Return the (x, y) coordinate for the center point of the cell that contains the specified text.  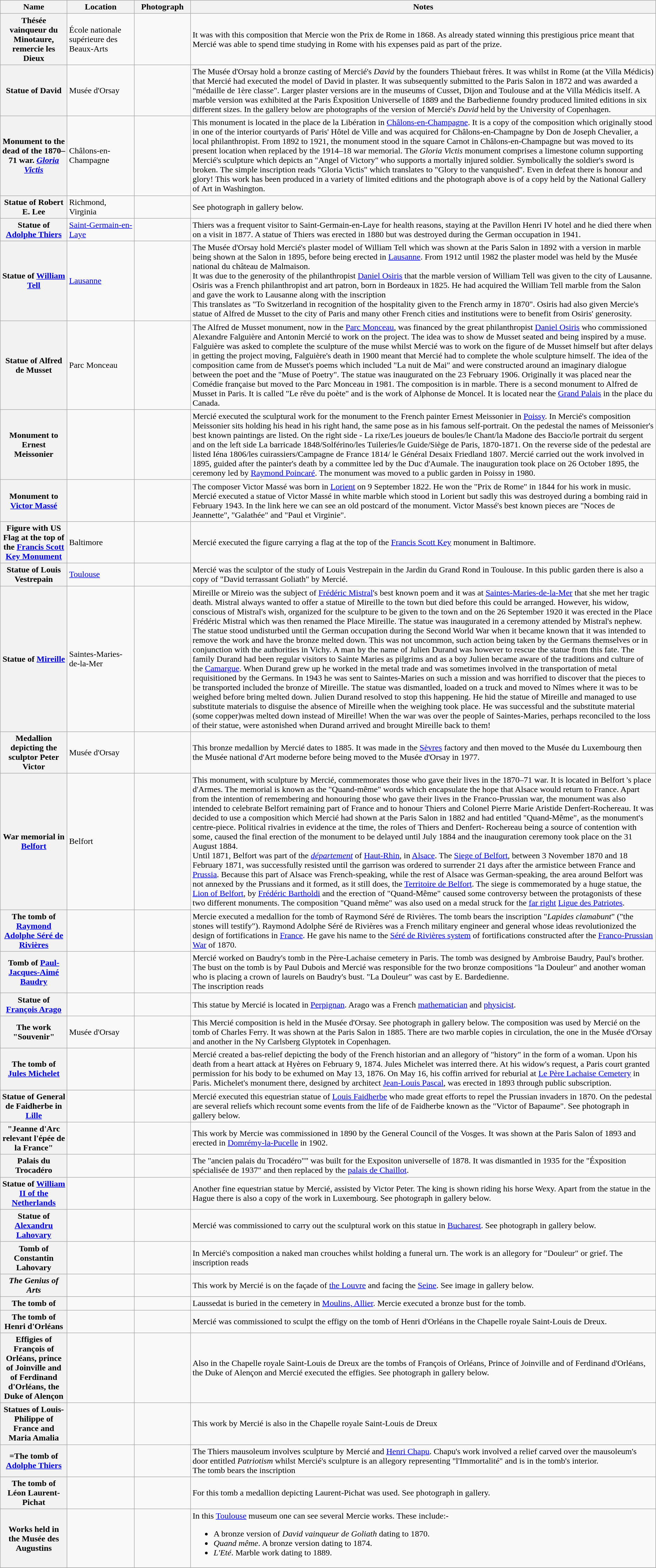
Toulouse (101, 575)
Statue of Mireille (34, 659)
Statue of David (34, 90)
Tomb of Paul-Jacques-Aimé Baudry (34, 972)
Figure with US Flag at the top of the Francis Scott Key Monument (34, 542)
Statue of General de Faidherbe in Lille (34, 1106)
Châlons-en-Champagne (101, 156)
"Jeanne d'Arc relevant l'épée de la France" (34, 1138)
The tomb of Raymond Adolphe Séré de Rivières (34, 930)
Statue of Alexandru Lahovary (34, 1225)
Statues of Louis-Philippe of France and Maria Amalia (34, 1424)
The tomb of (34, 1303)
Medallion depicting the sculptor Peter Victor (34, 752)
In Mercié's composition a naked man crouches whilst holding a funeral urn. The work is an allegory for "Douleur" or grief. The inscription reads (423, 1258)
The tomb of Henri d'Orléans (34, 1321)
Saintes-Maries-de-la-Mer (101, 659)
The tomb of Jules Michelet (34, 1069)
Statue of Robert E. Lee (34, 207)
Palais du Trocadéro (34, 1166)
Location (101, 7)
Baltimore (101, 542)
Monument to Victor Massé (34, 500)
Lausanne (101, 281)
Mercié executed the figure carrying a flag at the top of the Francis Scott Key monument in Baltimore. (423, 542)
Statue of Louis Vestrepain (34, 575)
The tomb of Léon Laurent-Pichat (34, 1493)
Parc Monceau (101, 365)
This work by Mercié is also in the Chapelle royale Saint-Louis de Dreux (423, 1424)
The work "Souvenir" (34, 1032)
Mercié was commissioned to carry out the sculptural work on this statue in Bucharest. See photograph in gallery below. (423, 1225)
Statue of François Arago (34, 1005)
Belfort (101, 841)
Mercié was commissioned to sculpt the effigy on the tomb of Henri d'Orléans in the Chapelle royale Saint-Louis de Dreux. (423, 1321)
Notes (423, 7)
Photograph (163, 7)
The Genius of Arts (34, 1285)
See photograph in gallery below. (423, 207)
Name (34, 7)
This statue by Mercié is located in Perpignan. Arago was a French mathematician and physicist. (423, 1005)
Thésée vainqueur du Minotaure, remercie les Dieux (34, 39)
Saint-Germain-en-Laye (101, 230)
=The tomb of Adolphe Thiers (34, 1461)
Tomb of Constantin Lahovary (34, 1258)
This work by Mercié is on the façade of the Louvre and facing the Seine. See image in gallery below. (423, 1285)
Statue of Adolphe Thiers (34, 230)
Effigies of François of Orléans, prince of Joinville and of Ferdinand d'Orléans, the Duke of Alençon (34, 1368)
Statue of William Tell (34, 281)
École nationale supérieure des Beaux-Arts (101, 39)
Works held in the Musée des Augustins (34, 1539)
Statue of Alfred de Musset (34, 365)
Monument to the dead of the 1870–71 war. Gloria Victis (34, 156)
Statue of William II of the Netherlands (34, 1193)
Monument to Ernest Meissonier (34, 445)
Laussedat is buried in the cemetery in Moulins, Allier. Mercie executed a bronze bust for the tomb. (423, 1303)
War memorial in Belfort (34, 841)
For this tomb a medallion depicting Laurent-Pichat was used. See photograph in gallery. (423, 1493)
Richmond, Virginia (101, 207)
